Provide the [X, Y] coordinate of the cell's center where the given text is located.  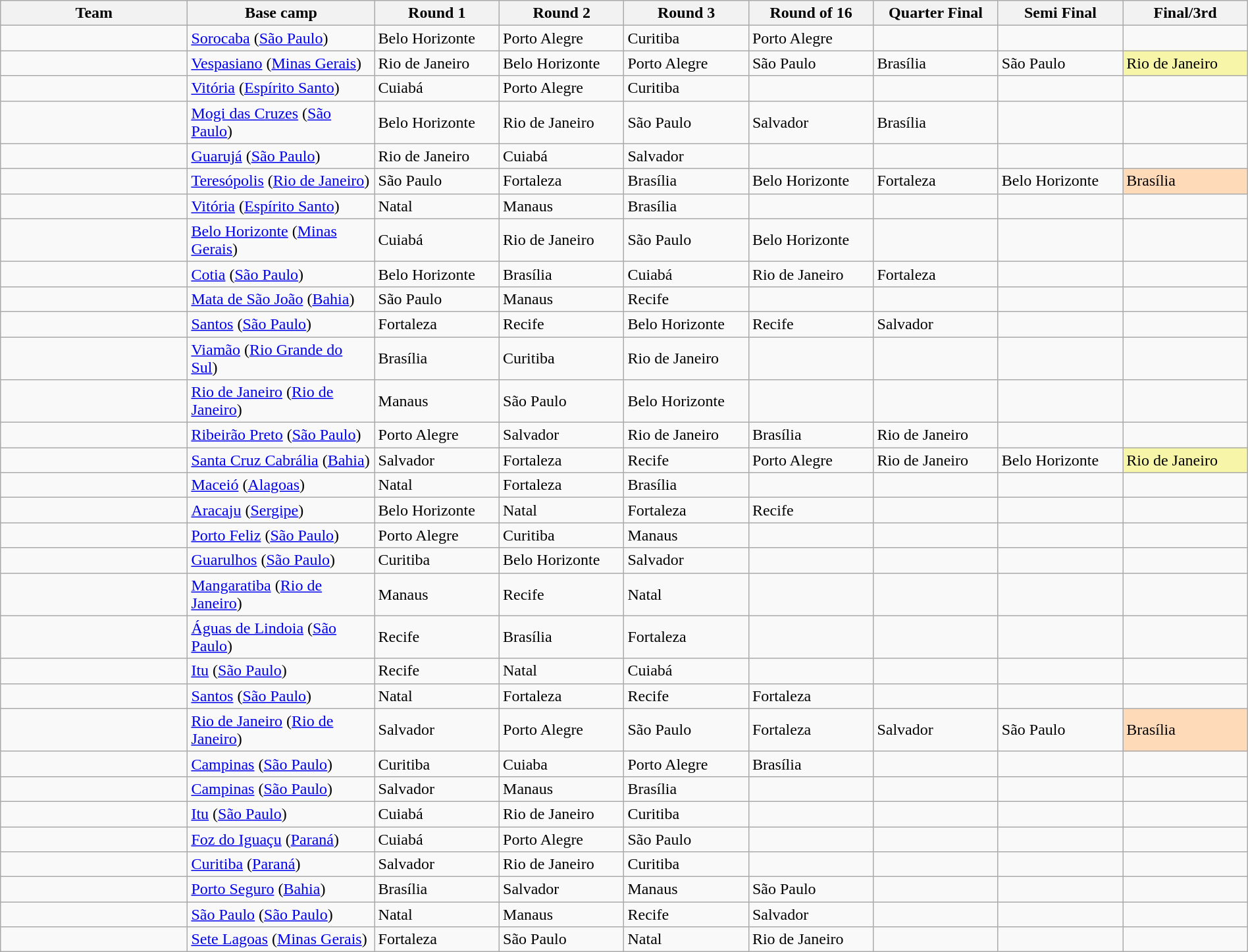
Cuiaba [562, 764]
Belo Horizonte (Minas Gerais) [281, 240]
Sorocaba (São Paulo) [281, 38]
Quarter Final [936, 13]
Porto Feliz (São Paulo) [281, 535]
Sete Lagoas (Minas Gerais) [281, 939]
Base camp [281, 13]
Round 3 [686, 13]
Mangaratiba (Rio de Janeiro) [281, 594]
Curitiba (Paraná) [281, 864]
Santa Cruz Cabrália (Bahia) [281, 460]
Final/3rd [1185, 13]
São Paulo (São Paulo) [281, 914]
Cotia (São Paulo) [281, 274]
Porto Seguro (Bahia) [281, 889]
Mogi das Cruzes (São Paulo) [281, 122]
Águas de Lindoia (São Paulo) [281, 637]
Aracaju (Sergipe) [281, 510]
Vespasiano (Minas Gerais) [281, 63]
Viamão (Rio Grande do Sul) [281, 358]
Guarujá (São Paulo) [281, 156]
Round of 16 [811, 13]
Teresópolis (Rio de Janeiro) [281, 181]
Semi Final [1060, 13]
Round 1 [437, 13]
Guarulhos (São Paulo) [281, 560]
Foz do Iguaçu (Paraná) [281, 839]
Team [94, 13]
Round 2 [562, 13]
Ribeirão Preto (São Paulo) [281, 435]
Mata de São João (Bahia) [281, 299]
Maceió (Alagoas) [281, 485]
